Locate the cell with the specified text and output its (x, y) center coordinate. 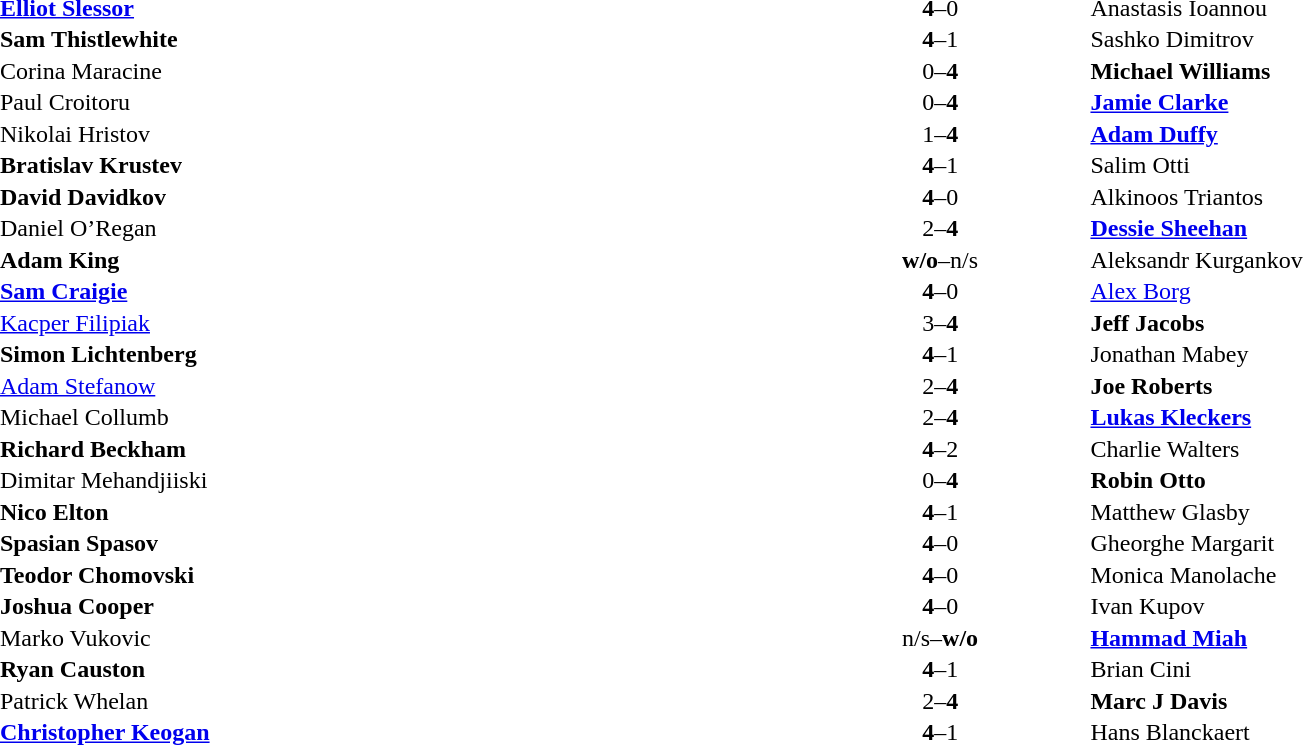
w/o–n/s (940, 260)
1–4 (940, 134)
4–2 (940, 449)
n/s–w/o (940, 638)
3–4 (940, 323)
